From the cell containing the given text, extract its center point as (X, Y) coordinate. 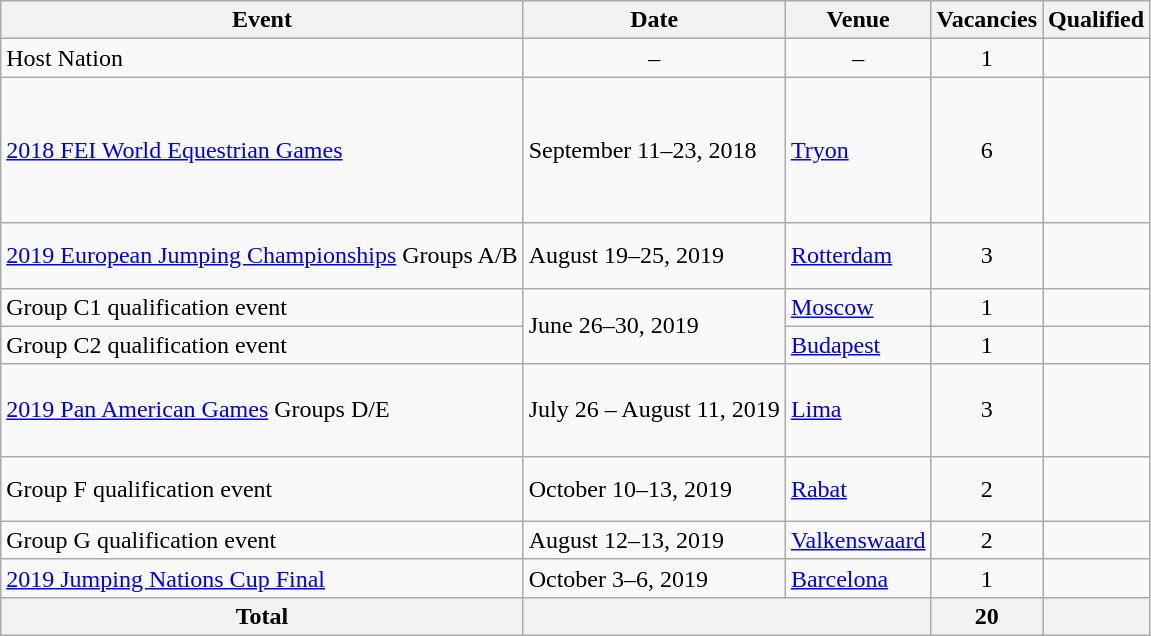
September 11–23, 2018 (654, 150)
Group C2 qualification event (262, 345)
Tryon (858, 150)
August 19–25, 2019 (654, 256)
Group C1 qualification event (262, 307)
Lima (858, 410)
Vacancies (987, 20)
2019 Jumping Nations Cup Final (262, 578)
Budapest (858, 345)
Group G qualification event (262, 540)
June 26–30, 2019 (654, 326)
August 12–13, 2019 (654, 540)
Barcelona (858, 578)
2018 FEI World Equestrian Games (262, 150)
2019 Pan American Games Groups D/E (262, 410)
Event (262, 20)
Qualified (1096, 20)
Date (654, 20)
2019 European Jumping Championships Groups A/B (262, 256)
July 26 – August 11, 2019 (654, 410)
Rotterdam (858, 256)
6 (987, 150)
Group F qualification event (262, 488)
October 3–6, 2019 (654, 578)
20 (987, 616)
Venue (858, 20)
October 10–13, 2019 (654, 488)
Total (262, 616)
Moscow (858, 307)
Rabat (858, 488)
Valkenswaard (858, 540)
Host Nation (262, 58)
